Output the [X, Y] coordinate of the center of the cell containing the given text.  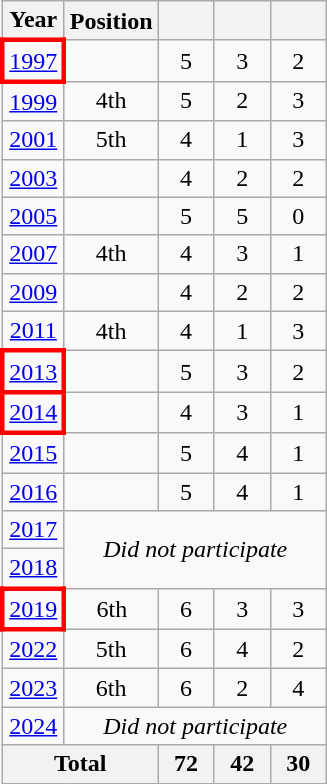
2005 [33, 216]
42 [242, 764]
Total [80, 764]
2016 [33, 491]
2024 [33, 726]
1999 [33, 101]
2011 [33, 331]
Position [111, 21]
2001 [33, 140]
2015 [33, 453]
2019 [33, 608]
2023 [33, 688]
1997 [33, 60]
Year [33, 21]
2014 [33, 412]
30 [298, 764]
2017 [33, 530]
2009 [33, 292]
2007 [33, 254]
2003 [33, 178]
72 [186, 764]
2018 [33, 569]
2022 [33, 649]
0 [298, 216]
2013 [33, 372]
